Return [x, y] of the center of cell containing provided text 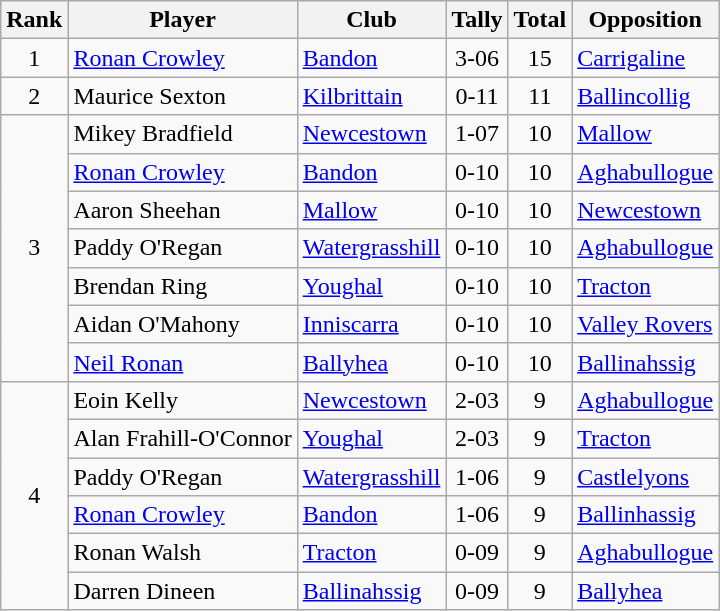
Rank [34, 20]
Eoin Kelly [182, 400]
Inniscarra [372, 324]
Maurice Sexton [182, 96]
3-06 [477, 58]
11 [540, 96]
Aaron Sheehan [182, 210]
Ballinhassig [646, 515]
Ballincollig [646, 96]
Total [540, 20]
Aidan O'Mahony [182, 324]
3 [34, 248]
Opposition [646, 20]
Ronan Walsh [182, 553]
Alan Frahill-O'Connor [182, 438]
Darren Dineen [182, 591]
Player [182, 20]
Mikey Bradfield [182, 134]
1 [34, 58]
Valley Rovers [646, 324]
2 [34, 96]
Brendan Ring [182, 286]
Neil Ronan [182, 362]
4 [34, 495]
15 [540, 58]
Club [372, 20]
1-07 [477, 134]
Carrigaline [646, 58]
0-11 [477, 96]
Castlelyons [646, 477]
Kilbrittain [372, 96]
Tally [477, 20]
